Search for the cell housing the specified text and yield its (x, y) center coordinate. 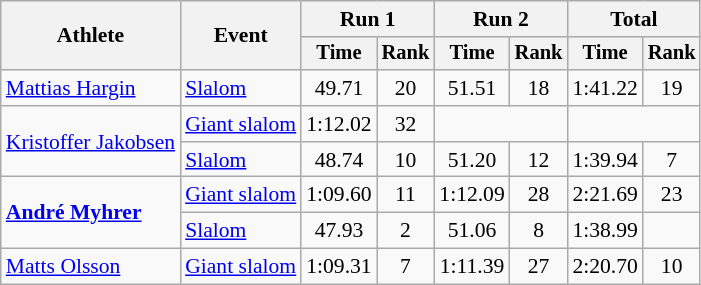
51.51 (472, 88)
48.74 (338, 160)
27 (539, 267)
André Myhrer (90, 212)
47.93 (338, 231)
Mattias Hargin (90, 88)
49.71 (338, 88)
11 (406, 195)
28 (539, 195)
1:09.60 (338, 195)
51.06 (472, 231)
1:41.22 (604, 88)
51.20 (472, 160)
Run 2 (500, 19)
12 (539, 160)
20 (406, 88)
32 (406, 124)
2:20.70 (604, 267)
2:21.69 (604, 195)
8 (539, 231)
Total (634, 19)
Matts Olsson (90, 267)
19 (672, 88)
Run 1 (368, 19)
1:12.09 (472, 195)
2 (406, 231)
Athlete (90, 36)
18 (539, 88)
Kristoffer Jakobsen (90, 142)
Event (240, 36)
1:12.02 (338, 124)
1:11.39 (472, 267)
23 (672, 195)
1:38.99 (604, 231)
1:39.94 (604, 160)
1:09.31 (338, 267)
